Find where the given text appears and provide that cell's center as [x, y] coordinate. 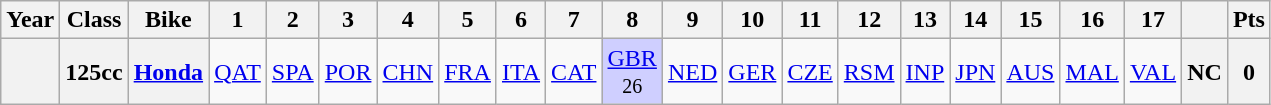
POR [348, 72]
5 [468, 20]
AUS [1030, 72]
0 [1248, 72]
CAT [574, 72]
Year [30, 20]
INP [925, 72]
15 [1030, 20]
MAL [1092, 72]
2 [292, 20]
125cc [94, 72]
Bike [168, 20]
12 [869, 20]
GER [752, 72]
1 [238, 20]
Pts [1248, 20]
3 [348, 20]
ITA [520, 72]
Honda [168, 72]
7 [574, 20]
VAL [1152, 72]
14 [976, 20]
FRA [468, 72]
6 [520, 20]
CZE [810, 72]
GBR26 [632, 72]
CHN [408, 72]
RSM [869, 72]
17 [1152, 20]
13 [925, 20]
SPA [292, 72]
11 [810, 20]
9 [692, 20]
NED [692, 72]
4 [408, 20]
8 [632, 20]
10 [752, 20]
JPN [976, 72]
16 [1092, 20]
QAT [238, 72]
NC [1205, 72]
Class [94, 20]
